Identify which cell holds the provided text, then report its [X, Y] central coordinate. 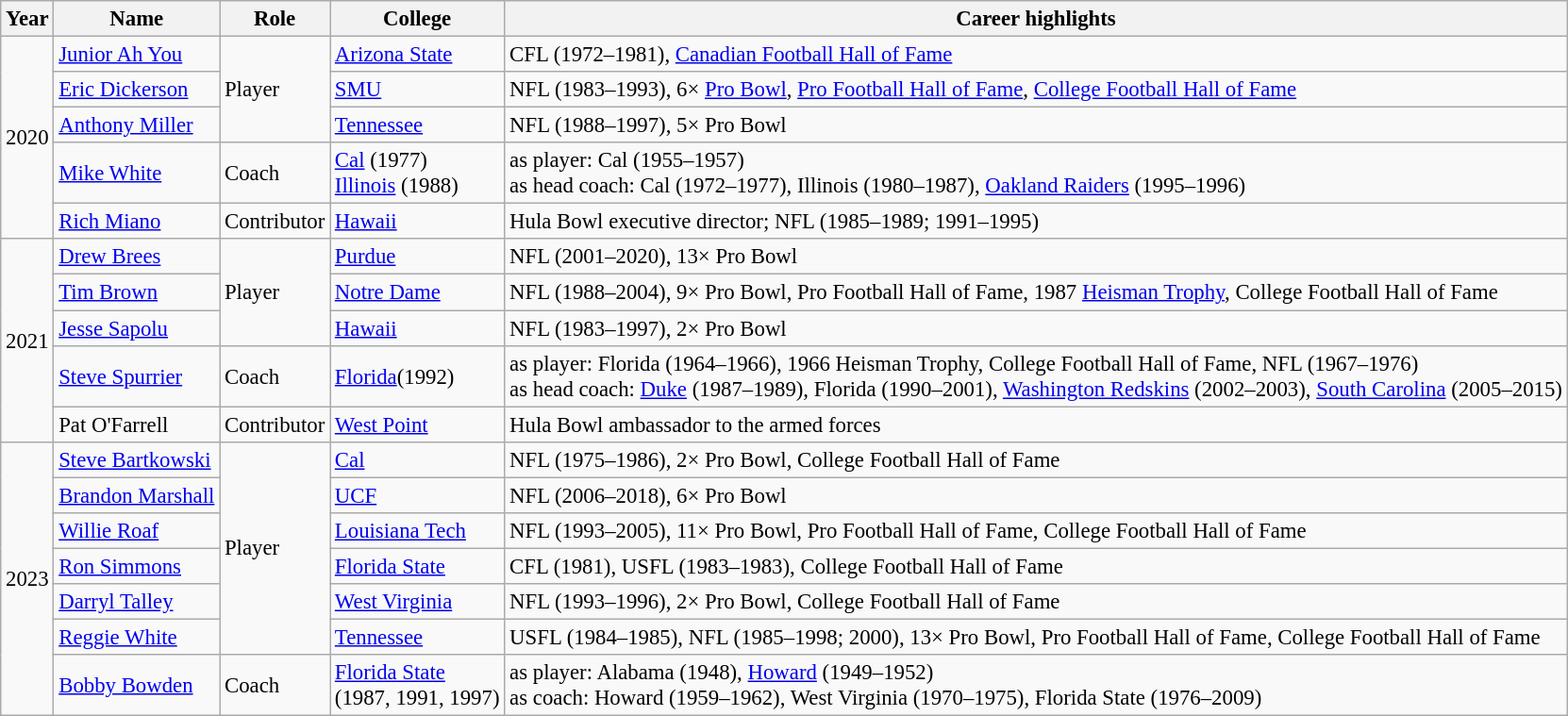
Rich Miano [137, 222]
Cal [417, 459]
Eric Dickerson [137, 90]
NFL (1988–2004), 9× Pro Bowl, Pro Football Hall of Fame, 1987 Heisman Trophy, College Football Hall of Fame [1036, 292]
Role [275, 19]
Tim Brown [137, 292]
Hula Bowl executive director; NFL (1985–1989; 1991–1995) [1036, 222]
2023 [27, 578]
2021 [27, 341]
USFL (1984–1985), NFL (1985–1998; 2000), 13× Pro Bowl, Pro Football Hall of Fame, College Football Hall of Fame [1036, 637]
West Virginia [417, 602]
Bobby Bowden [137, 685]
NFL (2006–2018), 6× Pro Bowl [1036, 495]
as player: Alabama (1948), Howard (1949–1952)as coach: Howard (1959–1962), West Virginia (1970–1975), Florida State (1976–2009) [1036, 685]
as player: Cal (1955–1957)as head coach: Cal (1972–1977), Illinois (1980–1987), Oakland Raiders (1995–1996) [1036, 174]
CFL (1981), USFL (1983–1983), College Football Hall of Fame [1036, 566]
Year [27, 19]
NFL (1993–1996), 2× Pro Bowl, College Football Hall of Fame [1036, 602]
NFL (1993–2005), 11× Pro Bowl, Pro Football Hall of Fame, College Football Hall of Fame [1036, 531]
Louisiana Tech [417, 531]
Florida State [417, 566]
Pat O'Farrell [137, 425]
NFL (1983–1997), 2× Pro Bowl [1036, 328]
Anthony Miller [137, 125]
NFL (1975–1986), 2× Pro Bowl, College Football Hall of Fame [1036, 459]
Cal (1977)Illinois (1988) [417, 174]
Florida State(1987, 1991, 1997) [417, 685]
Darryl Talley [137, 602]
Willie Roaf [137, 531]
Steve Bartkowski [137, 459]
Drew Brees [137, 258]
College [417, 19]
NFL (1983–1993), 6× Pro Bowl, Pro Football Hall of Fame, College Football Hall of Fame [1036, 90]
Career highlights [1036, 19]
Mike White [137, 174]
Florida(1992) [417, 375]
Hula Bowl ambassador to the armed forces [1036, 425]
UCF [417, 495]
2020 [27, 138]
Junior Ah You [137, 55]
Name [137, 19]
West Point [417, 425]
Ron Simmons [137, 566]
Purdue [417, 258]
Steve Spurrier [137, 375]
NFL (2001–2020), 13× Pro Bowl [1036, 258]
Notre Dame [417, 292]
Brandon Marshall [137, 495]
NFL (1988–1997), 5× Pro Bowl [1036, 125]
SMU [417, 90]
Reggie White [137, 637]
Arizona State [417, 55]
Jesse Sapolu [137, 328]
CFL (1972–1981), Canadian Football Hall of Fame [1036, 55]
